Pinpoint the cell where the given text exists, returning its (X, Y) midpoint coordinate. 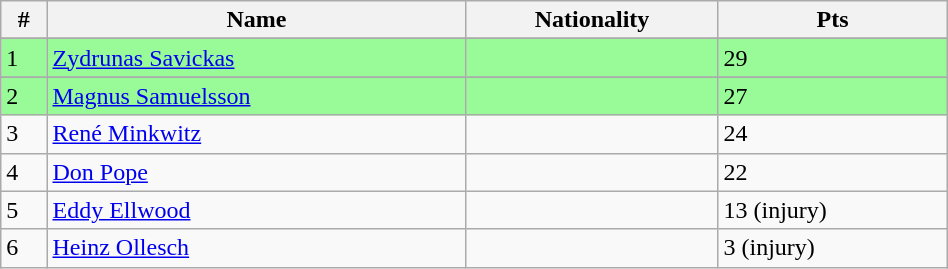
Eddy Ellwood (256, 210)
4 (24, 172)
Pts (832, 20)
1 (24, 58)
Don Pope (256, 172)
13 (injury) (832, 210)
3 (injury) (832, 248)
# (24, 20)
3 (24, 134)
René Minkwitz (256, 134)
24 (832, 134)
Magnus Samuelsson (256, 96)
Heinz Ollesch (256, 248)
6 (24, 248)
Nationality (592, 20)
Name (256, 20)
27 (832, 96)
5 (24, 210)
Zydrunas Savickas (256, 58)
2 (24, 96)
22 (832, 172)
29 (832, 58)
